From the cell containing the given text, extract its center point as [X, Y] coordinate. 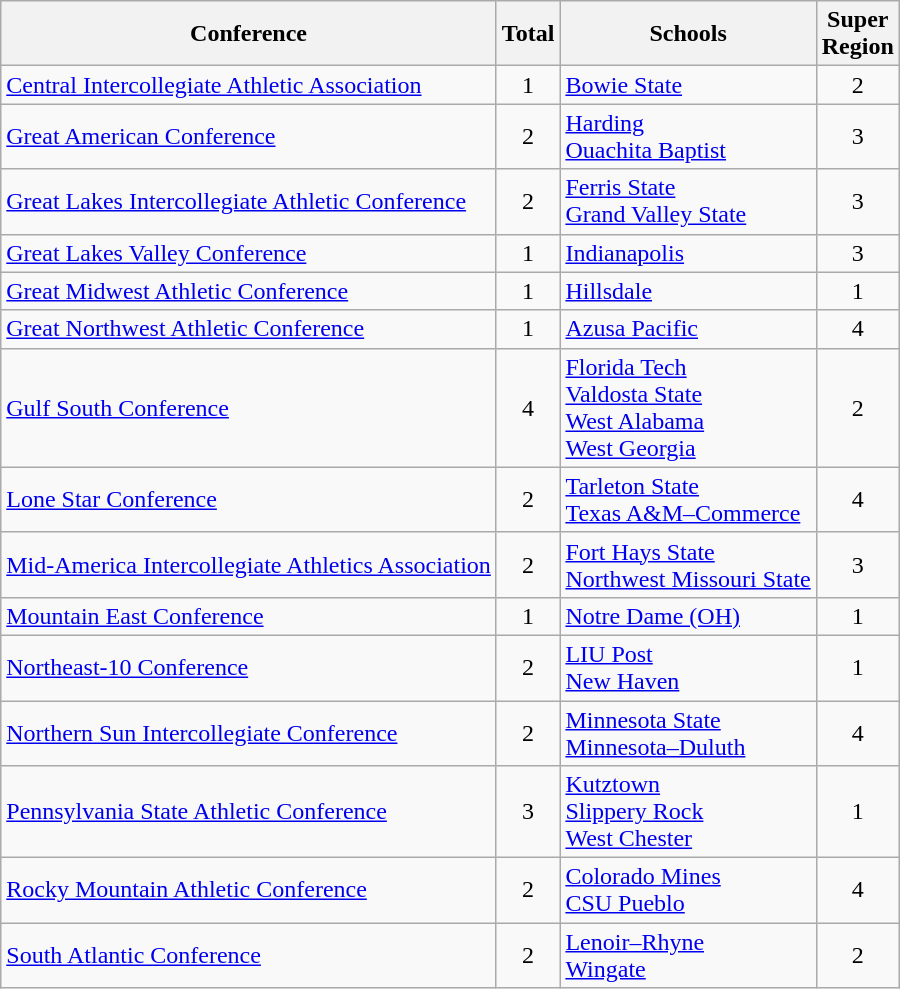
Conference [249, 34]
Florida TechValdosta StateWest AlabamaWest Georgia [688, 408]
Tarleton StateTexas A&M–Commerce [688, 500]
HardingOuachita Baptist [688, 136]
Pennsylvania State Athletic Conference [249, 812]
Minnesota StateMinnesota–Duluth [688, 732]
Great American Conference [249, 136]
South Atlantic Conference [249, 956]
Lone Star Conference [249, 500]
Total [528, 34]
Great Lakes Intercollegiate Athletic Conference [249, 202]
Mountain East Conference [249, 616]
Schools [688, 34]
Bowie State [688, 85]
Northeast-10 Conference [249, 668]
Great Lakes Valley Conference [249, 253]
Great Northwest Athletic Conference [249, 329]
Indianapolis [688, 253]
SuperRegion [858, 34]
Azusa Pacific [688, 329]
Central Intercollegiate Athletic Association [249, 85]
Colorado MinesCSU Pueblo [688, 890]
Notre Dame (OH) [688, 616]
Rocky Mountain Athletic Conference [249, 890]
Lenoir–RhyneWingate [688, 956]
Northern Sun Intercollegiate Conference [249, 732]
KutztownSlippery RockWest Chester [688, 812]
Gulf South Conference [249, 408]
Fort Hays StateNorthwest Missouri State [688, 564]
LIU PostNew Haven [688, 668]
Hillsdale [688, 291]
Mid-America Intercollegiate Athletics Association [249, 564]
Great Midwest Athletic Conference [249, 291]
Ferris StateGrand Valley State [688, 202]
